Extract the (X, Y) coordinate from the center of the cell holding the provided text.  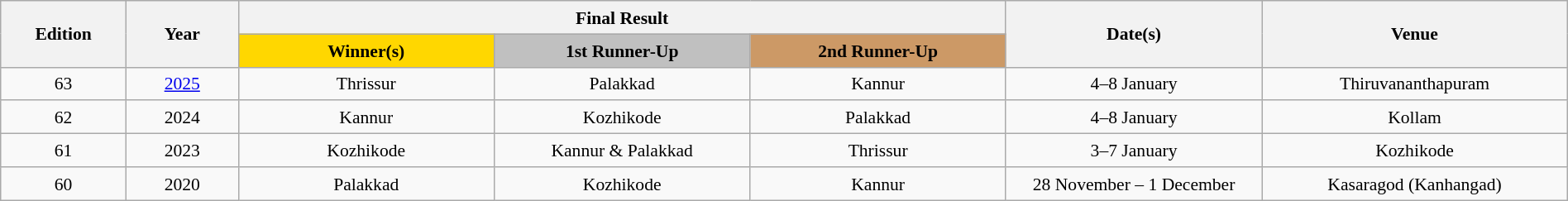
2024 (182, 117)
Kasaragod (Kanhangad) (1414, 184)
28 November – 1 December (1133, 184)
62 (64, 117)
Edition (64, 34)
61 (64, 151)
2020 (182, 184)
Venue (1414, 34)
Date(s) (1133, 34)
3–7 January (1133, 151)
1st Runner-Up (622, 50)
Kannur & Palakkad (622, 151)
2023 (182, 151)
Thiruvananthapuram (1414, 84)
Year (182, 34)
Final Result (622, 17)
2025 (182, 84)
Winner(s) (366, 50)
2nd Runner-Up (878, 50)
60 (64, 184)
63 (64, 84)
Kollam (1414, 117)
